Search for the cell housing the specified text and yield its (X, Y) center coordinate. 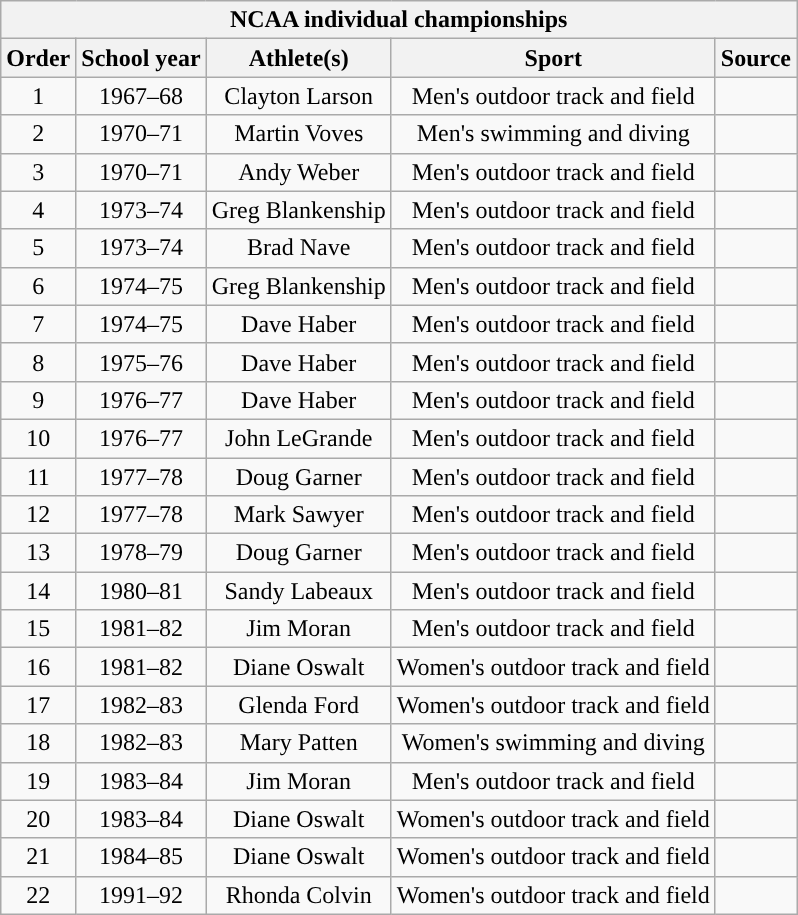
22 (38, 895)
11 (38, 477)
21 (38, 857)
5 (38, 248)
Mary Patten (298, 743)
Sandy Labeaux (298, 591)
Order (38, 58)
3 (38, 172)
1975–76 (141, 362)
Source (756, 58)
NCAA individual championships (399, 20)
12 (38, 515)
Women's swimming and diving (553, 743)
13 (38, 553)
14 (38, 591)
10 (38, 438)
Andy Weber (298, 172)
Martin Voves (298, 134)
Sport (553, 58)
1991–92 (141, 895)
8 (38, 362)
1978–79 (141, 553)
18 (38, 743)
Athlete(s) (298, 58)
2 (38, 134)
Brad Nave (298, 248)
17 (38, 705)
6 (38, 286)
15 (38, 629)
16 (38, 667)
7 (38, 324)
Mark Sawyer (298, 515)
1967–68 (141, 96)
19 (38, 781)
9 (38, 400)
Men's swimming and diving (553, 134)
Glenda Ford (298, 705)
Clayton Larson (298, 96)
20 (38, 819)
4 (38, 210)
Rhonda Colvin (298, 895)
1 (38, 96)
1980–81 (141, 591)
John LeGrande (298, 438)
School year (141, 58)
1984–85 (141, 857)
